Extract the [x, y] coordinate from the center of the cell holding the provided text.  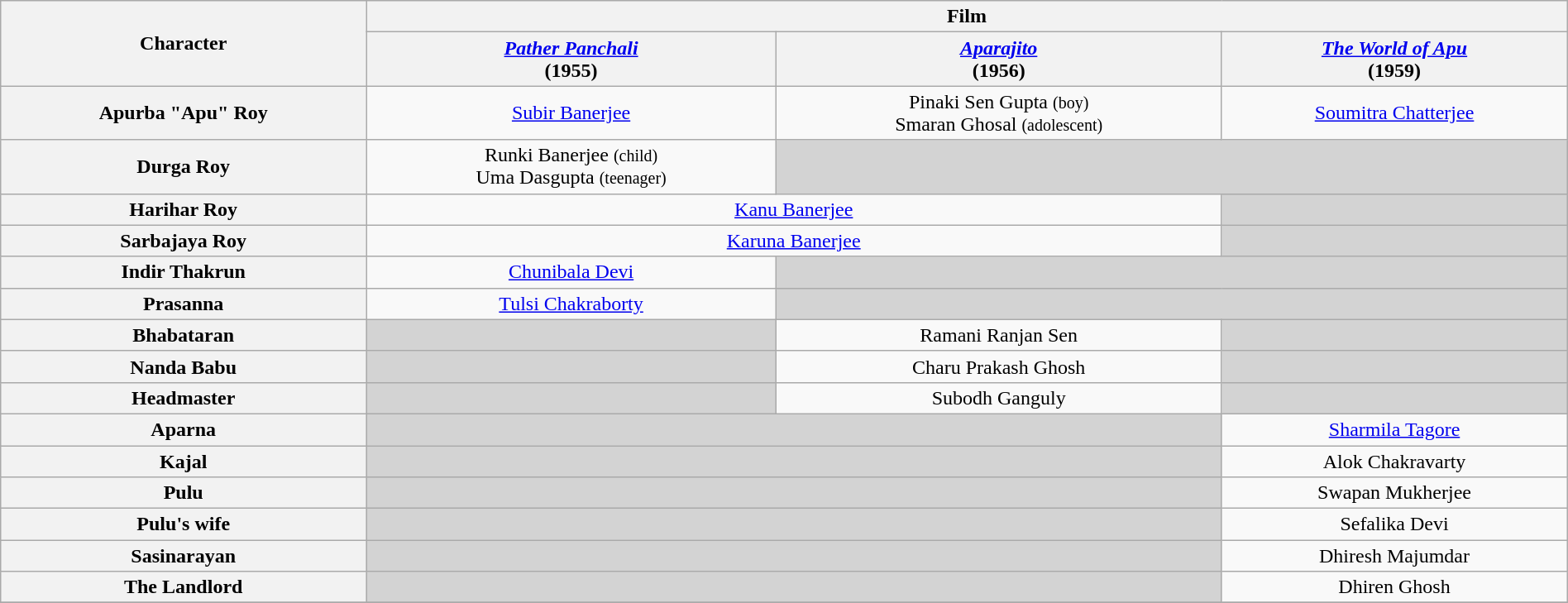
Swapan Mukherjee [1394, 493]
Apurba "Apu" Roy [184, 112]
Nanda Babu [184, 366]
Sarbajaya Roy [184, 241]
Pather Panchali (1955) [571, 60]
Indir Thakrun [184, 272]
Dhiresh Majumdar [1394, 556]
Pulu [184, 493]
Pulu's wife [184, 524]
Chunibala Devi [571, 272]
Headmaster [184, 398]
Ramani Ranjan Sen [999, 335]
Runki Banerjee (child) Uma Dasgupta (teenager) [571, 167]
Sharmila Tagore [1394, 429]
The World of Apu (1959) [1394, 60]
Dhiren Ghosh [1394, 587]
Charu Prakash Ghosh [999, 366]
The Landlord [184, 587]
Kanu Banerjee [794, 209]
Kajal [184, 461]
Durga Roy [184, 167]
Sasinarayan [184, 556]
Character [184, 43]
Aparajito (1956) [999, 60]
Karuna Banerjee [794, 241]
Pinaki Sen Gupta (boy) Smaran Ghosal (adolescent) [999, 112]
Sefalika Devi [1394, 524]
Harihar Roy [184, 209]
Prasanna [184, 304]
Tulsi Chakraborty [571, 304]
Subir Banerjee [571, 112]
Subodh Ganguly [999, 398]
Soumitra Chatterjee [1394, 112]
Film [968, 17]
Alok Chakravarty [1394, 461]
Aparna [184, 429]
Bhabataran [184, 335]
